Extract the (X, Y) coordinate from the center of the cell holding the provided text.  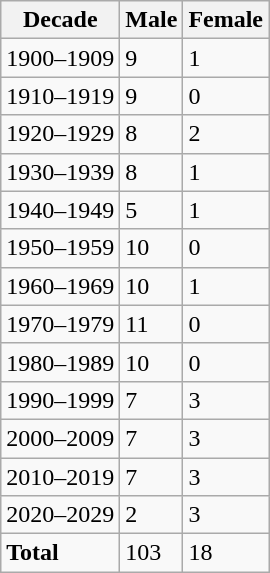
5 (152, 210)
1910–1919 (60, 96)
Male (152, 20)
1920–1929 (60, 134)
1930–1939 (60, 172)
2000–2009 (60, 438)
1980–1989 (60, 362)
103 (152, 553)
1990–1999 (60, 400)
Total (60, 553)
11 (152, 324)
2020–2029 (60, 515)
Decade (60, 20)
1950–1959 (60, 248)
1970–1979 (60, 324)
Female (226, 20)
2010–2019 (60, 477)
1960–1969 (60, 286)
1940–1949 (60, 210)
18 (226, 553)
1900–1909 (60, 58)
